Search for the cell housing the specified text and yield its (x, y) center coordinate. 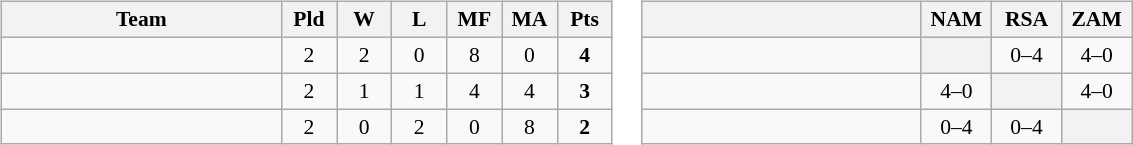
MA (530, 20)
W (364, 20)
RSA (1026, 20)
Pts (584, 20)
3 (584, 91)
MF (474, 20)
ZAM (1097, 20)
NAM (956, 20)
Pld (308, 20)
L (420, 20)
Team (141, 20)
